Identify which cell holds the provided text, then report its (X, Y) central coordinate. 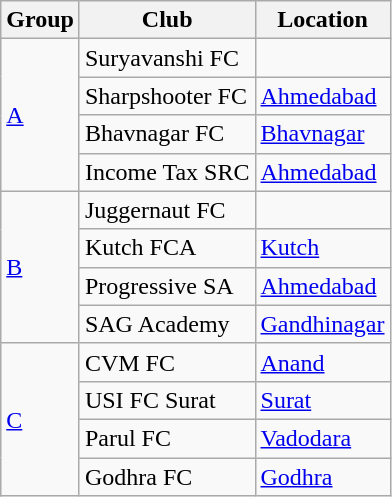
Godhra (322, 477)
C (40, 419)
SAG Academy (167, 324)
Kutch FCA (167, 248)
Surat (322, 400)
B (40, 267)
Group (40, 20)
A (40, 115)
Progressive SA (167, 286)
Vadodara (322, 438)
Parul FC (167, 438)
Sharpshooter FC (167, 96)
Bhavnagar (322, 134)
Bhavnagar FC (167, 134)
Kutch (322, 248)
CVM FC (167, 362)
USI FC Surat (167, 400)
Gandhinagar (322, 324)
Club (167, 20)
Location (322, 20)
Juggernaut FC (167, 210)
Anand (322, 362)
Godhra FC (167, 477)
Suryavanshi FC (167, 58)
Income Tax SRC (167, 172)
